Extract the (x, y) coordinate from the center of the cell holding the provided text.  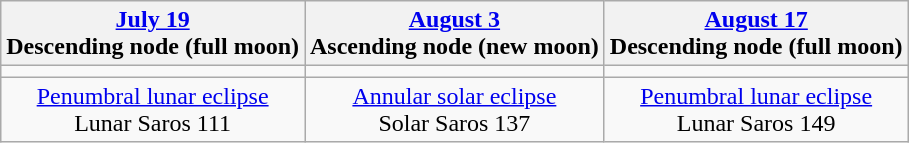
August 17Descending node (full moon) (756, 34)
Penumbral lunar eclipseLunar Saros 111 (153, 110)
Penumbral lunar eclipseLunar Saros 149 (756, 110)
August 3Ascending node (new moon) (454, 34)
July 19Descending node (full moon) (153, 34)
Annular solar eclipseSolar Saros 137 (454, 110)
